Provide the [x, y] coordinate of the cell's center where the given text is located.  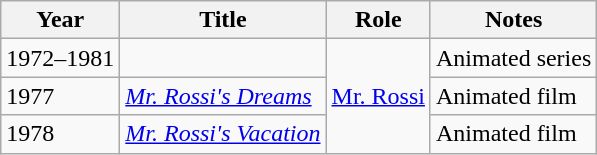
Mr. Rossi's Dreams [223, 96]
Role [378, 20]
Animated series [513, 58]
1972–1981 [60, 58]
Notes [513, 20]
Mr. Rossi's Vacation [223, 134]
1977 [60, 96]
Mr. Rossi [378, 96]
Title [223, 20]
Year [60, 20]
1978 [60, 134]
